Return the (x, y) coordinate for the center point of the cell that contains the specified text.  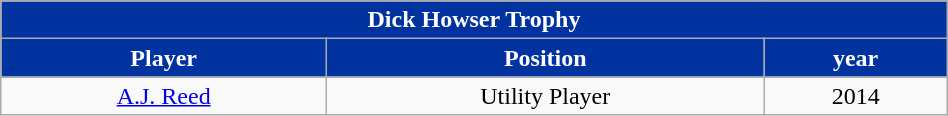
Position (546, 58)
A.J. Reed (164, 96)
year (856, 58)
Dick Howser Trophy (474, 20)
Utility Player (546, 96)
Player (164, 58)
2014 (856, 96)
